Search for the cell housing the specified text and yield its [X, Y] center coordinate. 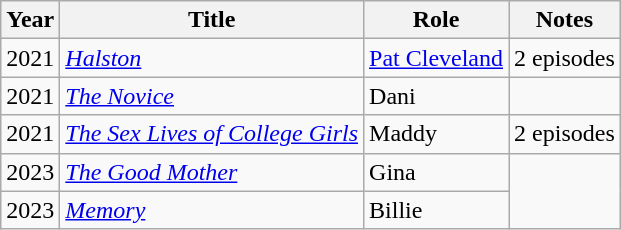
Year [30, 20]
Dani [436, 96]
The Sex Lives of College Girls [212, 134]
Halston [212, 58]
Memory [212, 210]
Notes [565, 20]
Billie [436, 210]
Maddy [436, 134]
Role [436, 20]
The Novice [212, 96]
Gina [436, 172]
Pat Cleveland [436, 58]
Title [212, 20]
The Good Mother [212, 172]
